Pinpoint the cell where the given text exists, returning its [X, Y] midpoint coordinate. 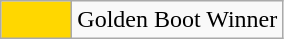
Golden Boot Winner [178, 20]
